For the text-containing cell, return its midpoint in [X, Y] coordinate format. 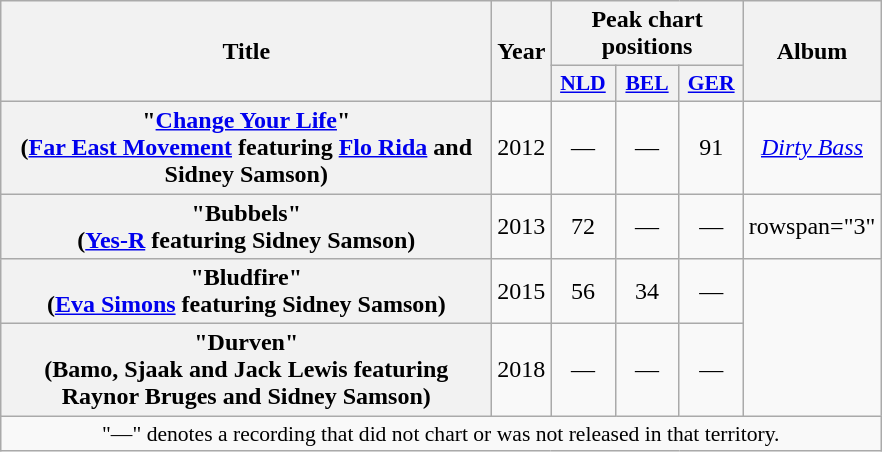
2013 [522, 226]
56 [583, 292]
"Durven" (Bamo, Sjaak and Jack Lewis featuring Raynor Bruges and Sidney Samson) [246, 370]
2012 [522, 147]
"Change Your Life"(Far East Movement featuring Flo Rida and Sidney Samson) [246, 147]
Title [246, 52]
"—" denotes a recording that did not chart or was not released in that territory. [441, 434]
2018 [522, 370]
34 [647, 292]
Dirty Bass [812, 147]
91 [711, 147]
Peak chart positions [647, 34]
72 [583, 226]
BEL [647, 84]
"Bludfire" (Eva Simons featuring Sidney Samson) [246, 292]
rowspan="3" [812, 226]
2015 [522, 292]
"Bubbels" (Yes-R featuring Sidney Samson) [246, 226]
Album [812, 52]
NLD [583, 84]
Year [522, 52]
GER [711, 84]
